Output the [X, Y] coordinate of the center of the cell containing the given text.  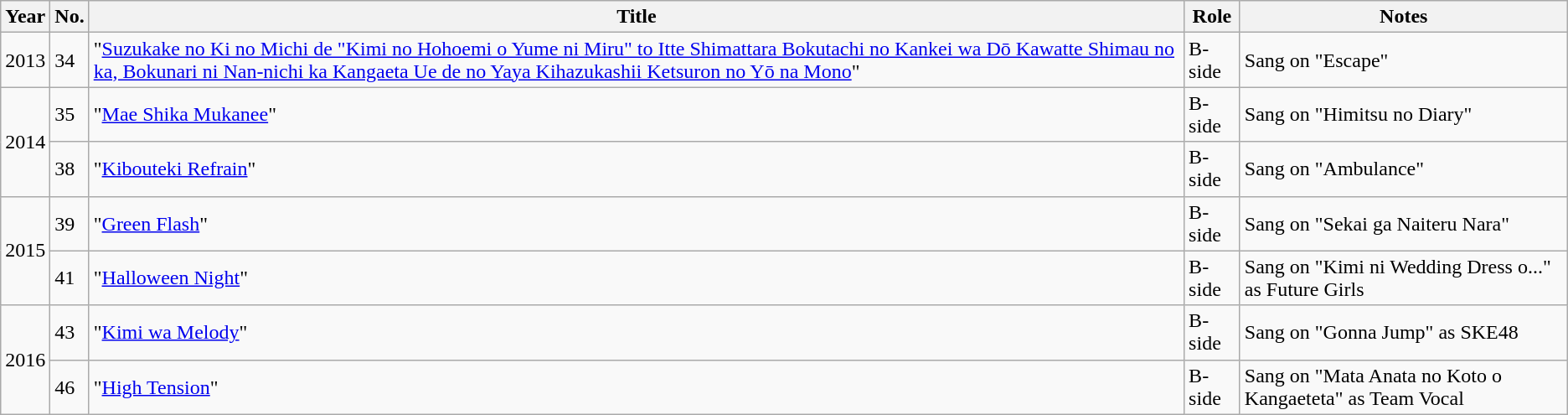
34 [70, 60]
Year [25, 17]
Role [1213, 17]
"Halloween Night" [637, 278]
2016 [25, 360]
Sang on "Mata Anata no Koto o Kangaeteta" as Team Vocal [1404, 387]
No. [70, 17]
2015 [25, 251]
39 [70, 223]
Title [637, 17]
Sang on "Kimi ni Wedding Dress o..." as Future Girls [1404, 278]
Sang on "Sekai ga Naiteru Nara" [1404, 223]
"Kimi wa Melody" [637, 332]
41 [70, 278]
"Green Flash" [637, 223]
Notes [1404, 17]
"Mae Shika Mukanee" [637, 114]
Sang on "Himitsu no Diary" [1404, 114]
2013 [25, 60]
Sang on "Gonna Jump" as SKE48 [1404, 332]
"Kibouteki Refrain" [637, 169]
"High Tension" [637, 387]
46 [70, 387]
2014 [25, 142]
43 [70, 332]
38 [70, 169]
Sang on "Ambulance" [1404, 169]
Sang on "Escape" [1404, 60]
35 [70, 114]
